Pinpoint the cell where the given text exists, returning its (x, y) midpoint coordinate. 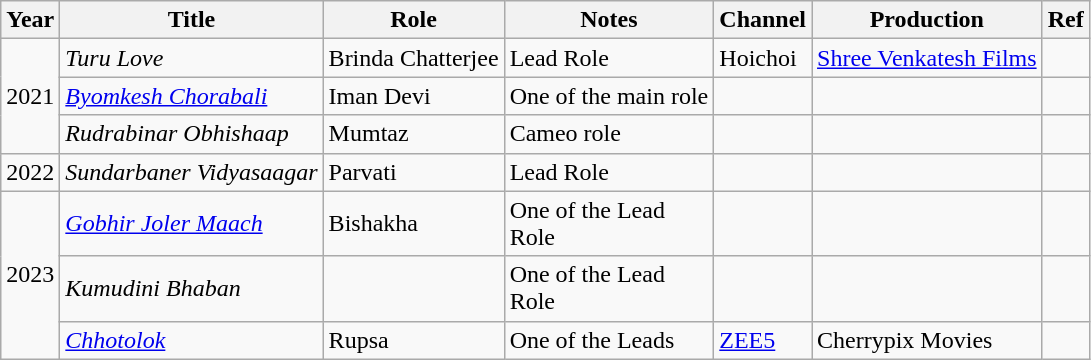
Gobhir Joler Maach (192, 224)
Title (192, 20)
Cherrypix Movies (928, 340)
Ref (1066, 20)
Production (928, 20)
Cameo role (609, 134)
Turu Love (192, 58)
Bishakha (414, 224)
Sundarbaner Vidyasaagar (192, 172)
ZEE5 (763, 340)
Byomkesh Chorabali (192, 96)
Parvati (414, 172)
2021 (30, 96)
Notes (609, 20)
Chhotolok (192, 340)
Iman Devi (414, 96)
Channel (763, 20)
Year (30, 20)
One of the main role (609, 96)
2022 (30, 172)
Mumtaz (414, 134)
Rupsa (414, 340)
Kumudini Bhaban (192, 288)
Rudrabinar Obhishaap (192, 134)
Brinda Chatterjee (414, 58)
Shree Venkatesh Films (928, 58)
Hoichoi (763, 58)
2023 (30, 275)
Role (414, 20)
One of the Leads (609, 340)
